Detect which cell encompasses the target text, then output its [X, Y] center coordinate. 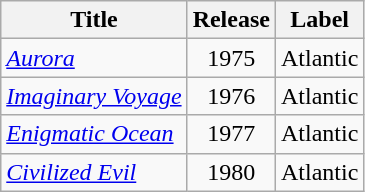
1977 [231, 134]
1975 [231, 58]
Label [319, 20]
1980 [231, 172]
Civilized Evil [94, 172]
Title [94, 20]
1976 [231, 96]
Aurora [94, 58]
Imaginary Voyage [94, 96]
Release [231, 20]
Enigmatic Ocean [94, 134]
